Return the (x, y) coordinate for the center point of the cell that contains the specified text.  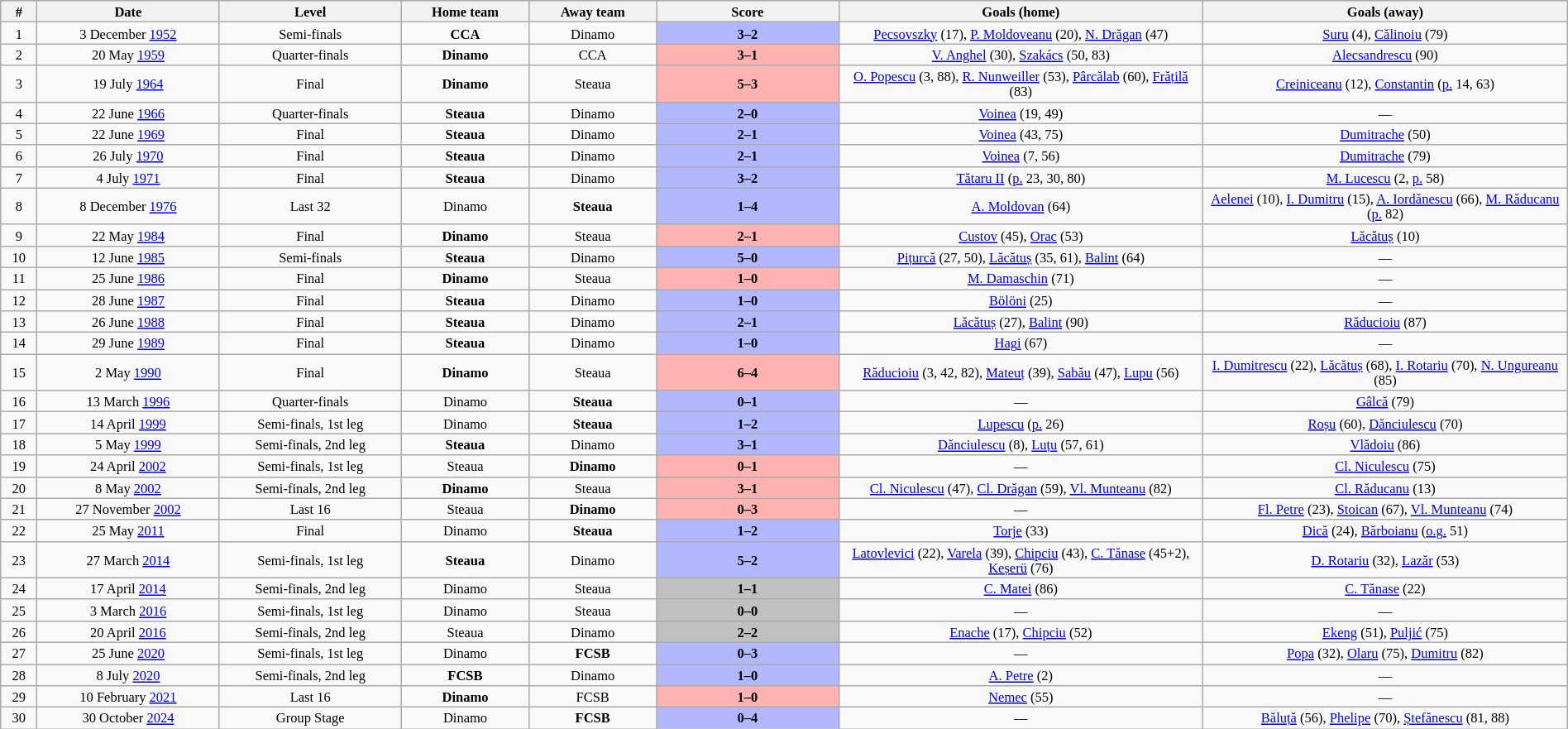
3 December 1952 (128, 33)
Group Stage (310, 718)
Pecsovszky (17), P. Moldoveanu (20), N. Drăgan (47) (1021, 33)
12 (19, 300)
Tătaru II (p. 23, 30, 80) (1021, 177)
5 (19, 134)
Lăcătuș (10) (1386, 235)
Gâlcă (79) (1386, 401)
18 (19, 444)
30 (19, 718)
Dică (24), Bărboianu (o.g. 51) (1386, 530)
Răducioiu (3, 42, 82), Mateuț (39), Sabău (47), Lupu (56) (1021, 372)
Voinea (19, 49) (1021, 113)
Score (748, 12)
Bölöni (25) (1021, 300)
26 June 1988 (128, 322)
Dumitrache (50) (1386, 134)
M. Damaschin (71) (1021, 278)
17 April 2014 (128, 588)
Ekeng (51), Puljić (75) (1386, 631)
4 July 1971 (128, 177)
7 (19, 177)
Cl. Niculescu (47), Cl. Drăgan (59), Vl. Munteanu (82) (1021, 487)
27 (19, 653)
8 (19, 206)
Goals (home) (1021, 12)
16 (19, 401)
3 March 2016 (128, 610)
14 (19, 343)
Cl. Niculescu (75) (1386, 466)
17 (19, 423)
Custov (45), Orac (53) (1021, 235)
28 (19, 674)
Dumitrache (79) (1386, 156)
22 May 1984 (128, 235)
D. Rotariu (32), Lazăr (53) (1386, 559)
Popa (32), Olaru (75), Dumitru (82) (1386, 653)
Dănciulescu (8), Luțu (57, 61) (1021, 444)
13 March 1996 (128, 401)
1 (19, 33)
1–4 (748, 206)
27 November 2002 (128, 509)
V. Anghel (30), Szakács (50, 83) (1021, 55)
2 (19, 55)
6 (19, 156)
15 (19, 372)
Băluță (56), Phelipe (70), Ștefănescu (81, 88) (1386, 718)
Away team (593, 12)
11 (19, 278)
Lupescu (p. 26) (1021, 423)
27 March 2014 (128, 559)
25 June 1986 (128, 278)
26 July 1970 (128, 156)
5–2 (748, 559)
20 May 1959 (128, 55)
4 (19, 113)
1–1 (748, 588)
Roșu (60), Dănciulescu (70) (1386, 423)
M. Lucescu (2, p. 58) (1386, 177)
22 June 1969 (128, 134)
2–0 (748, 113)
6–4 (748, 372)
3 (19, 84)
Suru (4), Călinoiu (79) (1386, 33)
19 July 1964 (128, 84)
24 April 2002 (128, 466)
14 April 1999 (128, 423)
Lăcătuș (27), Balint (90) (1021, 322)
Home team (465, 12)
19 (19, 466)
Date (128, 12)
O. Popescu (3, 88), R. Nunweiller (53), Pârcălab (60), Frățilă (83) (1021, 84)
8 December 1976 (128, 206)
0–0 (748, 610)
Vlădoiu (86) (1386, 444)
Hagi (67) (1021, 343)
8 July 2020 (128, 674)
28 June 1987 (128, 300)
22 (19, 530)
A. Petre (2) (1021, 674)
Last 32 (310, 206)
Pițurcă (27, 50), Lăcătuș (35, 61), Balint (64) (1021, 257)
5–3 (748, 84)
20 April 2016 (128, 631)
29 June 1989 (128, 343)
21 (19, 509)
C. Matei (86) (1021, 588)
25 May 2011 (128, 530)
Alecsandrescu (90) (1386, 55)
Aelenei (10), I. Dumitru (15), A. Iordănescu (66), M. Răducanu (p. 82) (1386, 206)
0–4 (748, 718)
Răducioiu (87) (1386, 322)
Voinea (7, 56) (1021, 156)
Nemec (55) (1021, 697)
2 May 1990 (128, 372)
Latovlevici (22), Varela (39), Chipciu (43), C. Tănase (45+2), Keșerü (76) (1021, 559)
8 May 2002 (128, 487)
13 (19, 322)
29 (19, 697)
Torje (33) (1021, 530)
5–0 (748, 257)
23 (19, 559)
5 May 1999 (128, 444)
12 June 1985 (128, 257)
22 June 1966 (128, 113)
Cl. Răducanu (13) (1386, 487)
A. Moldovan (64) (1021, 206)
C. Tănase (22) (1386, 588)
I. Dumitrescu (22), Lăcătuș (68), I. Rotariu (70), N. Ungureanu (85) (1386, 372)
20 (19, 487)
Level (310, 12)
26 (19, 631)
Enache (17), Chipciu (52) (1021, 631)
10 (19, 257)
Goals (away) (1386, 12)
25 June 2020 (128, 653)
Creiniceanu (12), Constantin (p. 14, 63) (1386, 84)
2–2 (748, 631)
24 (19, 588)
10 February 2021 (128, 697)
# (19, 12)
9 (19, 235)
30 October 2024 (128, 718)
25 (19, 610)
Voinea (43, 75) (1021, 134)
Fl. Petre (23), Stoican (67), Vl. Munteanu (74) (1386, 509)
